Output the [x, y] coordinate of the center of the cell containing the given text.  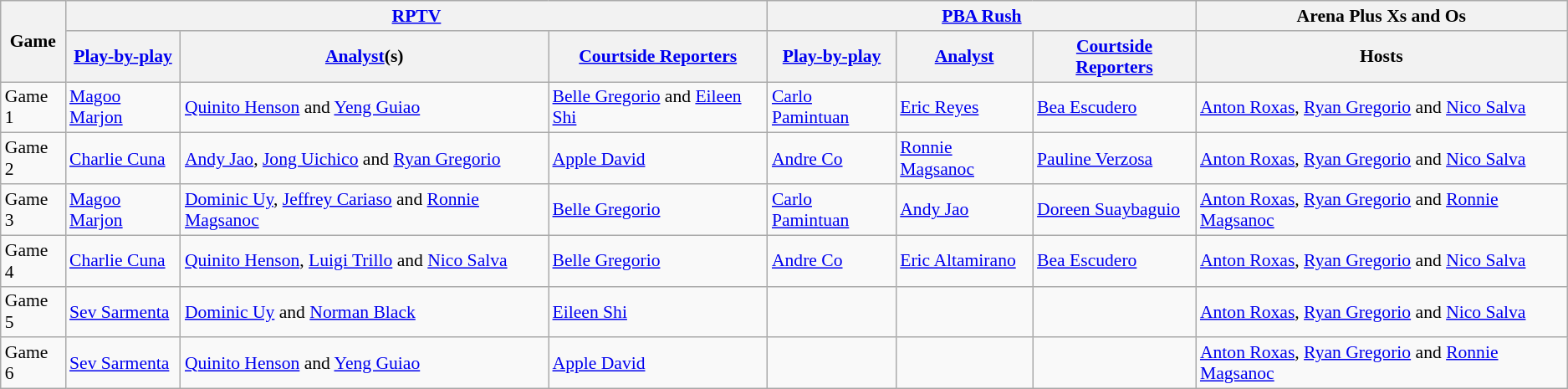
Game 3 [33, 209]
Game 5 [33, 311]
Andy Jao, Jong Uichico and Ryan Gregorio [365, 159]
Andy Jao [964, 209]
Game 1 [33, 107]
Arena Plus Xs and Os [1382, 16]
Doreen Suaybaguio [1114, 209]
PBA Rush [982, 16]
Game [33, 42]
Quinito Henson, Luigi Trillo and Nico Salva [365, 261]
Ronnie Magsanoc [964, 159]
Eric Altamirano [964, 261]
Game 6 [33, 363]
Dominic Uy and Norman Black [365, 311]
Eileen Shi [658, 311]
Dominic Uy, Jeffrey Cariaso and Ronnie Magsanoc [365, 209]
Pauline Verzosa [1114, 159]
Analyst [964, 57]
Game 2 [33, 159]
Hosts [1382, 57]
Analyst(s) [365, 57]
Game 4 [33, 261]
Eric Reyes [964, 107]
Belle Gregorio and Eileen Shi [658, 107]
RPTV [416, 16]
